Provide the (X, Y) coordinate of the cell's center where the given text is located.  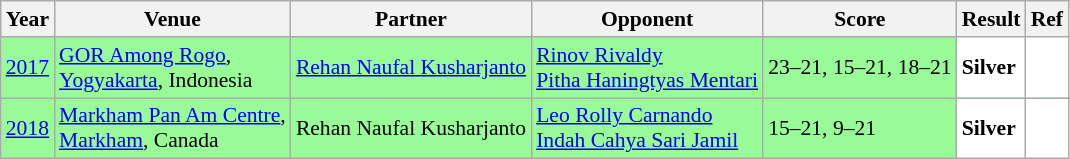
Leo Rolly Carnando Indah Cahya Sari Jamil (647, 128)
23–21, 15–21, 18–21 (860, 68)
Partner (411, 19)
Ref (1047, 19)
Rinov Rivaldy Pitha Haningtyas Mentari (647, 68)
GOR Among Rogo,Yogyakarta, Indonesia (172, 68)
Opponent (647, 19)
Markham Pan Am Centre,Markham, Canada (172, 128)
Year (28, 19)
2018 (28, 128)
2017 (28, 68)
Result (992, 19)
Score (860, 19)
Venue (172, 19)
15–21, 9–21 (860, 128)
